Pinpoint the cell where the given text exists, returning its (X, Y) midpoint coordinate. 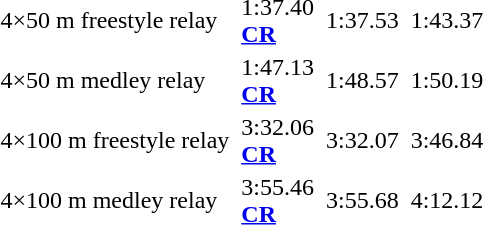
3:32.06 CR (278, 140)
1:47.13 CR (278, 80)
3:32.07 (362, 140)
1:48.57 (362, 80)
